Extract the (X, Y) coordinate from the center of the cell holding the provided text.  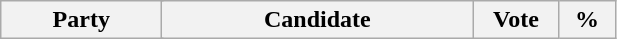
Candidate (318, 20)
Vote (516, 20)
% (587, 20)
Party (82, 20)
